Output the [x, y] coordinate of the center of the cell containing the given text.  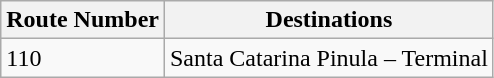
110 [83, 58]
Santa Catarina Pinula – Terminal [328, 58]
Destinations [328, 20]
Route Number [83, 20]
